Locate the cell with the specified text and output its [x, y] center coordinate. 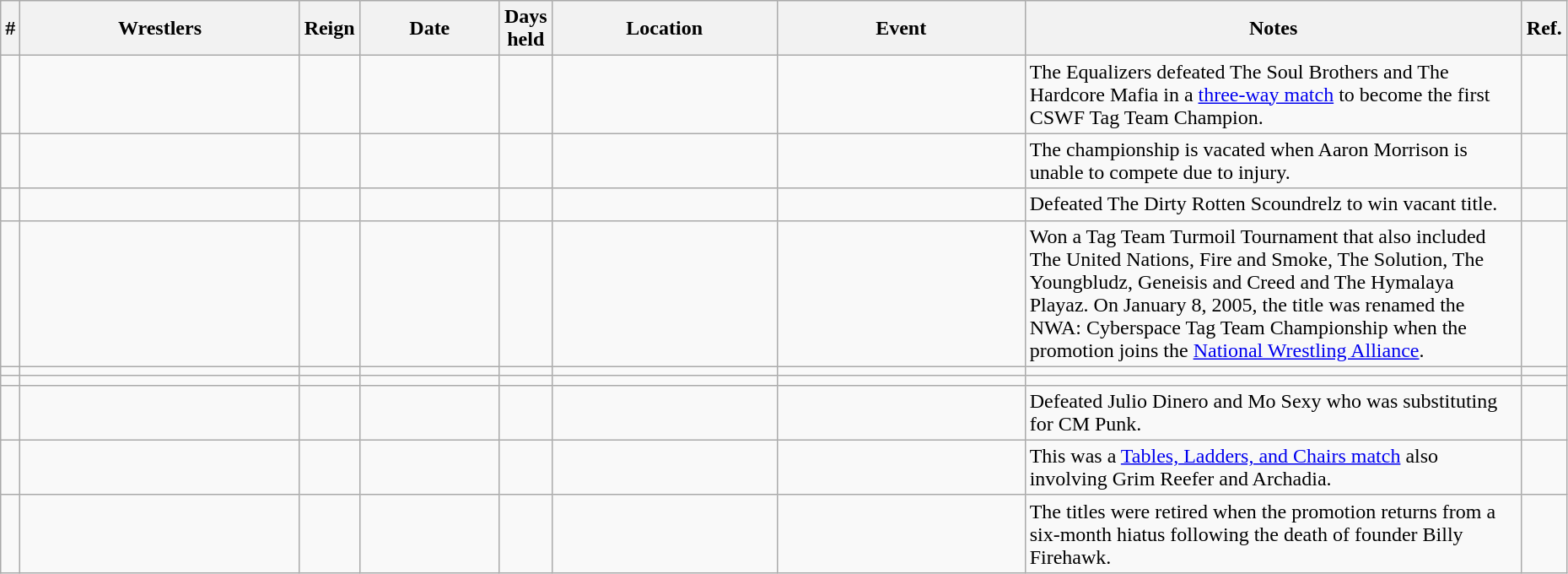
The Equalizers defeated The Soul Brothers and The Hardcore Mafia in a three-way match to become the first CSWF Tag Team Champion. [1274, 95]
Event [901, 29]
Date [429, 29]
Location [665, 29]
The championship is vacated when Aaron Morrison is unable to compete due to injury. [1274, 160]
Notes [1274, 29]
# [10, 29]
The titles were retired when the promotion returns from a six-month hiatus following the death of founder Billy Firehawk. [1274, 533]
Ref. [1544, 29]
Daysheld [525, 29]
Defeated The Dirty Rotten Scoundrelz to win vacant title. [1274, 204]
Wrestlers [160, 29]
Reign [329, 29]
This was a Tables, Ladders, and Chairs match also involving Grim Reefer and Archadia. [1274, 468]
Defeated Julio Dinero and Mo Sexy who was substituting for CM Punk. [1274, 412]
